Return the (X, Y) coordinate for the center point of the cell that contains the specified text.  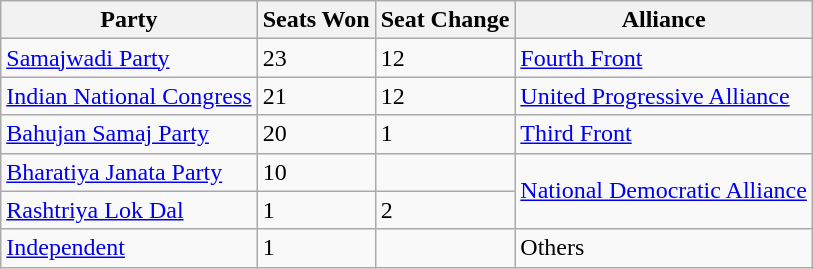
Third Front (664, 134)
Rashtriya Lok Dal (129, 210)
21 (316, 96)
Bharatiya Janata Party (129, 172)
National Democratic Alliance (664, 191)
Party (129, 20)
20 (316, 134)
Fourth Front (664, 58)
23 (316, 58)
Others (664, 248)
Seat Change (445, 20)
Samajwadi Party (129, 58)
United Progressive Alliance (664, 96)
Indian National Congress (129, 96)
Independent (129, 248)
Alliance (664, 20)
Bahujan Samaj Party (129, 134)
Seats Won (316, 20)
10 (316, 172)
2 (445, 210)
